Return [X, Y] of the center of cell containing provided text 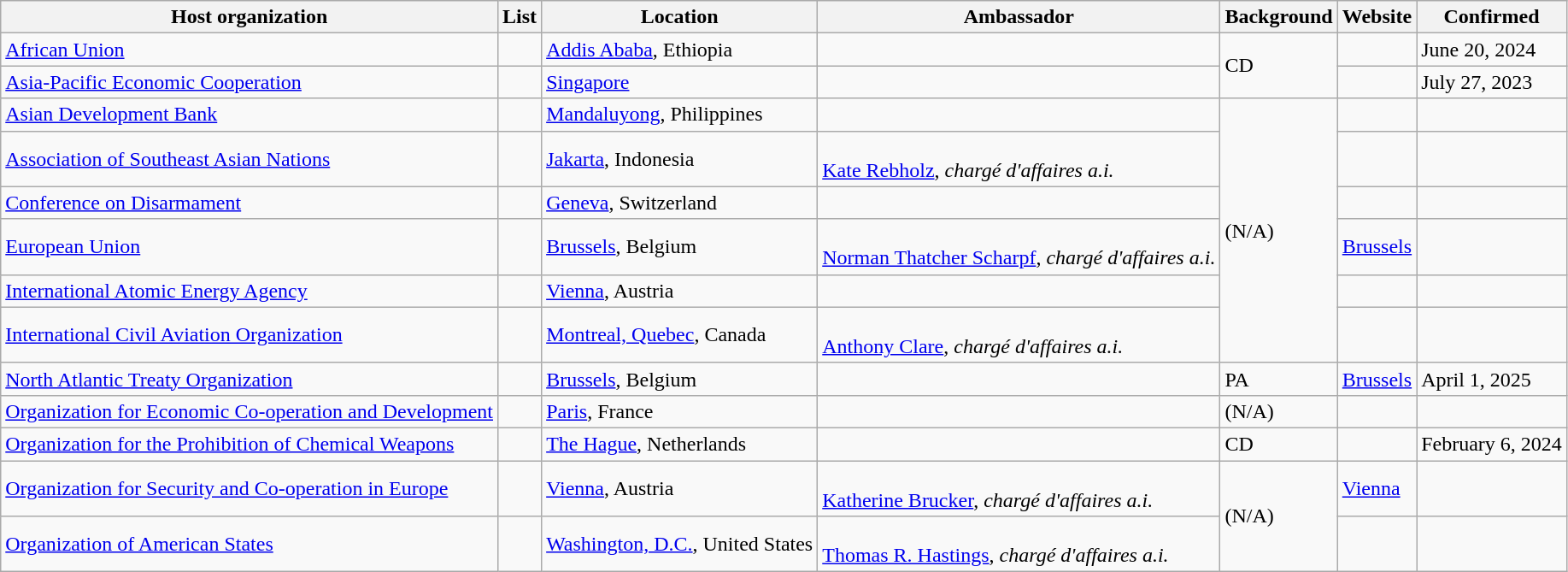
Kate Rebholz, chargé d'affaires a.i. [1019, 159]
Ambassador [1019, 17]
Washington, D.C., United States [680, 544]
North Atlantic Treaty Organization [250, 379]
Paris, France [680, 411]
Addis Ababa, Ethiopia [680, 50]
Anthony Clare, chargé d'affaires a.i. [1019, 335]
Host organization [250, 17]
Norman Thatcher Scharpf, chargé d'affaires a.i. [1019, 246]
Organization for the Prohibition of Chemical Weapons [250, 444]
Organization for Security and Co-operation in Europe [250, 487]
Asian Development Bank [250, 115]
List [520, 17]
Vienna [1377, 487]
Mandaluyong, Philippines [680, 115]
PA [1278, 379]
The Hague, Netherlands [680, 444]
Website [1377, 17]
Conference on Disarmament [250, 203]
Organization for Economic Co-operation and Development [250, 411]
July 27, 2023 [1492, 82]
International Atomic Energy Agency [250, 291]
Montreal, Quebec, Canada [680, 335]
Singapore [680, 82]
African Union [250, 50]
Background [1278, 17]
Jakarta, Indonesia [680, 159]
Association of Southeast Asian Nations [250, 159]
April 1, 2025 [1492, 379]
International Civil Aviation Organization [250, 335]
Confirmed [1492, 17]
February 6, 2024 [1492, 444]
Location [680, 17]
European Union [250, 246]
Organization of American States [250, 544]
Geneva, Switzerland [680, 203]
June 20, 2024 [1492, 50]
Katherine Brucker, chargé d'affaires a.i. [1019, 487]
Asia-Pacific Economic Cooperation [250, 82]
Thomas R. Hastings, chargé d'affaires a.i. [1019, 544]
